Provide the [X, Y] coordinate of the cell's center where the given text is located.  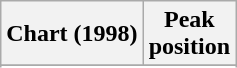
Peakposition [189, 34]
Chart (1998) [72, 34]
